Pinpoint the cell where the given text exists, returning its [X, Y] midpoint coordinate. 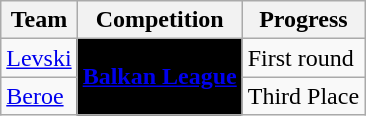
Progress [303, 20]
Beroe [39, 96]
Third Place [303, 96]
Team [39, 20]
Competition [160, 20]
Levski [39, 58]
First round [303, 58]
Balkan League [160, 77]
